Capture the cell that displays the provided text and extract its [x, y] central coordinate. 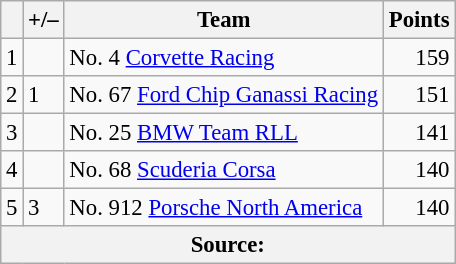
No. 67 Ford Chip Ganassi Racing [224, 95]
Points [418, 20]
5 [12, 208]
141 [418, 133]
159 [418, 58]
No. 68 Scuderia Corsa [224, 170]
4 [12, 170]
Source: [228, 245]
+/– [44, 20]
No. 25 BMW Team RLL [224, 133]
151 [418, 95]
Team [224, 20]
No. 4 Corvette Racing [224, 58]
2 [12, 95]
No. 912 Porsche North America [224, 208]
